Find where the given text appears and provide that cell's center as (X, Y) coordinate. 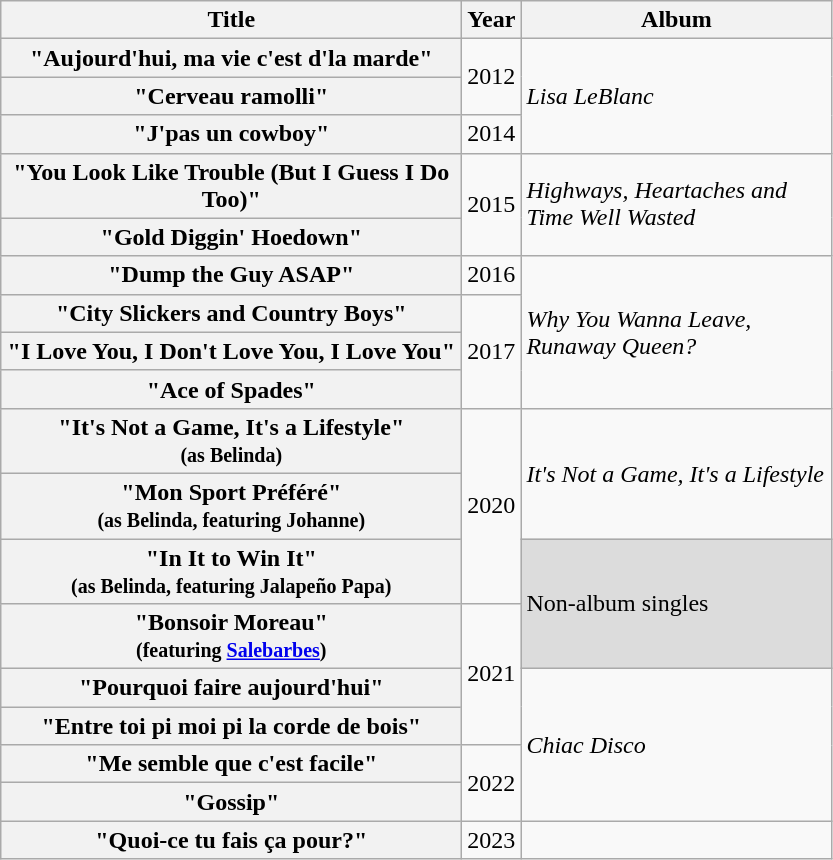
"You Look Like Trouble (But I Guess I Do Too)" (232, 186)
2016 (492, 275)
"Cerveau ramolli" (232, 96)
"Gossip" (232, 802)
Year (492, 20)
"Aujourd'hui, ma vie c'est d'la marde" (232, 58)
"Gold Diggin' Hoedown" (232, 237)
"Dump the Guy ASAP" (232, 275)
2021 (492, 674)
Highways, Heartaches and Time Well Wasted (676, 204)
"In It to Win It"(as Belinda, featuring Jalape​ñ​o Papa) (232, 570)
"I Love You, I Don't Love You, I Love You" (232, 351)
Lisa LeBlanc (676, 96)
2023 (492, 840)
Title (232, 20)
2020 (492, 506)
2012 (492, 77)
Why You Wanna Leave, Runaway Queen? (676, 332)
"It's Not a Game, It's a Lifestyle"(as Belinda) (232, 440)
2017 (492, 351)
2022 (492, 783)
"Pourquoi faire aujourd'hui" (232, 688)
2014 (492, 134)
"J'pas un cowboy" (232, 134)
Non-album singles (676, 603)
"Ace of Spades" (232, 389)
"Entre toi pi moi pi la corde de bois" (232, 726)
"Mon Sport Préféré"(as Belinda, featuring Johanne) (232, 506)
"Quoi-ce tu fais ça pour?" (232, 840)
2015 (492, 204)
"Me semble que c'est facile" (232, 764)
"City Slickers and Country Boys" (232, 313)
Chiac Disco (676, 745)
It's Not a Game, It's a Lifestyle (676, 473)
Album (676, 20)
"Bonsoir Moreau"(featuring Salebarbes) (232, 636)
